Find where the given text appears and provide that cell's center as [X, Y] coordinate. 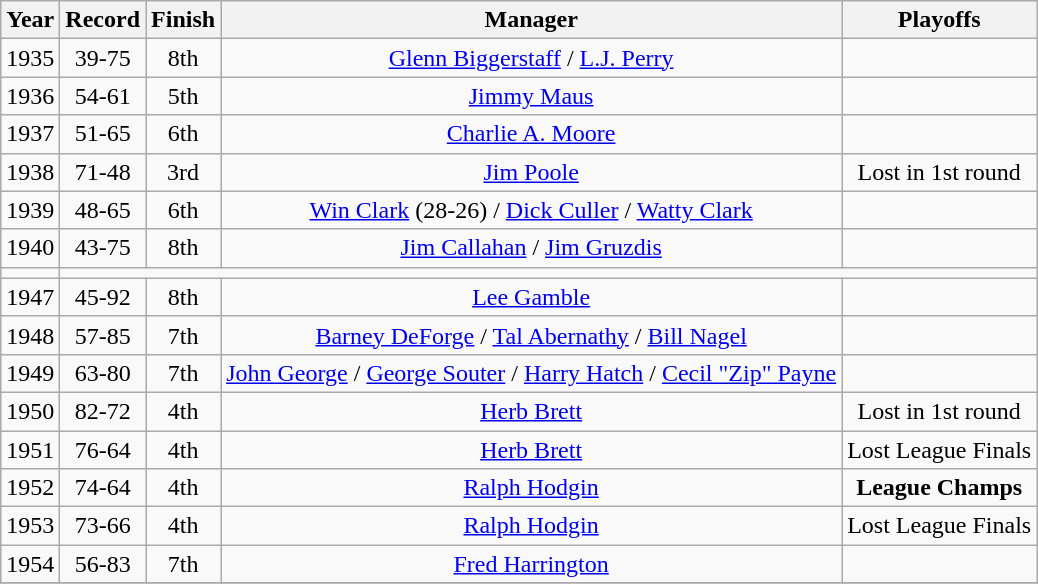
Jim Poole [532, 172]
51-65 [103, 134]
1938 [30, 172]
1954 [30, 564]
1937 [30, 134]
1952 [30, 488]
73-66 [103, 526]
1948 [30, 335]
5th [184, 96]
Fred Harrington [532, 564]
1947 [30, 297]
Manager [532, 20]
39-75 [103, 58]
Lee Gamble [532, 297]
Year [30, 20]
1951 [30, 449]
Win Clark (28-26) / Dick Culler / Watty Clark [532, 210]
56-83 [103, 564]
1949 [30, 373]
Jim Callahan / Jim Gruzdis [532, 248]
Glenn Biggerstaff / L.J. Perry [532, 58]
48-65 [103, 210]
45-92 [103, 297]
1939 [30, 210]
League Champs [940, 488]
54-61 [103, 96]
57-85 [103, 335]
1935 [30, 58]
John George / George Souter / Harry Hatch / Cecil "Zip" Payne [532, 373]
3rd [184, 172]
Barney DeForge / Tal Abernathy / Bill Nagel [532, 335]
1936 [30, 96]
82-72 [103, 411]
1940 [30, 248]
43-75 [103, 248]
1950 [30, 411]
76-64 [103, 449]
63-80 [103, 373]
Charlie A. Moore [532, 134]
1953 [30, 526]
Playoffs [940, 20]
74-64 [103, 488]
Record [103, 20]
Jimmy Maus [532, 96]
71-48 [103, 172]
Finish [184, 20]
